Find where the given text appears and provide that cell's center as [x, y] coordinate. 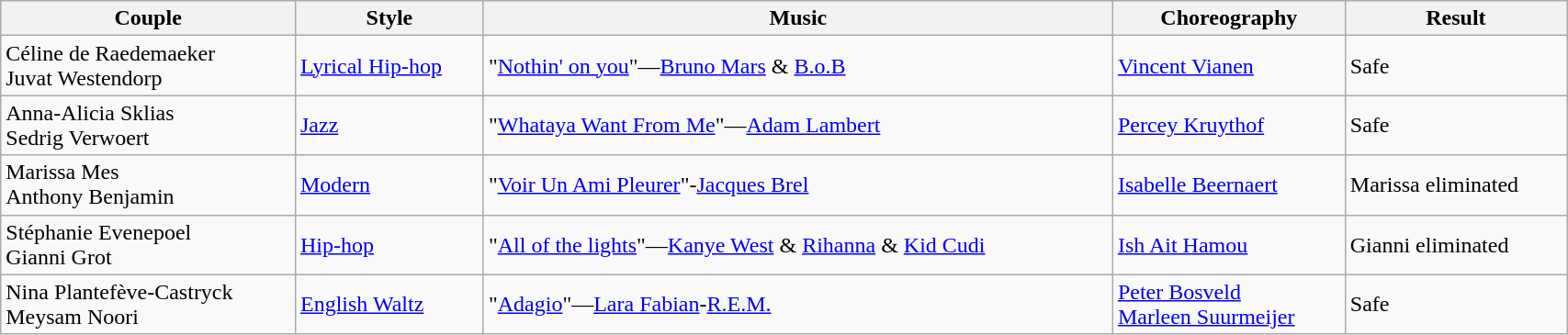
Lyrical Hip-hop [389, 66]
Nina Plantefève-CastryckMeysam Noori [149, 305]
Hip-hop [389, 244]
Choreography [1229, 18]
Jazz [389, 125]
Anna-Alicia SkliasSedrig Verwoert [149, 125]
Peter BosveldMarleen Suurmeijer [1229, 305]
Couple [149, 18]
"Whataya Want From Me"—Adam Lambert [797, 125]
"Adagio"—Lara Fabian-R.E.M. [797, 305]
Result [1455, 18]
Style [389, 18]
Modern [389, 185]
Isabelle Beernaert [1229, 185]
"Voir Un Ami Pleurer"-Jacques Brel [797, 185]
Marissa MesAnthony Benjamin [149, 185]
Marissa eliminated [1455, 185]
Gianni eliminated [1455, 244]
Stéphanie EvenepoelGianni Grot [149, 244]
Vincent Vianen [1229, 66]
Céline de RaedemaekerJuvat Westendorp [149, 66]
Percey Kruythof [1229, 125]
"All of the lights"—Kanye West & Rihanna & Kid Cudi [797, 244]
English Waltz [389, 305]
"Nothin' on you"—Bruno Mars & B.o.B [797, 66]
Music [797, 18]
Ish Ait Hamou [1229, 244]
